Return the [X, Y] coordinate for the center point of the cell that contains the specified text.  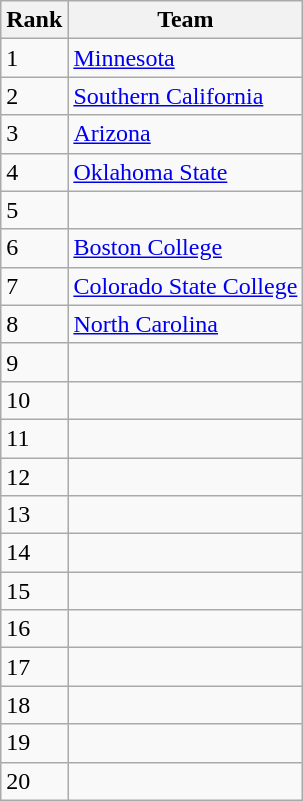
Rank [34, 20]
1 [34, 58]
13 [34, 515]
4 [34, 172]
14 [34, 553]
2 [34, 96]
8 [34, 324]
7 [34, 286]
Team [186, 20]
10 [34, 400]
17 [34, 667]
19 [34, 743]
16 [34, 629]
18 [34, 705]
Minnesota [186, 58]
Southern California [186, 96]
3 [34, 134]
9 [34, 362]
Oklahoma State [186, 172]
Arizona [186, 134]
20 [34, 781]
Colorado State College [186, 286]
11 [34, 438]
15 [34, 591]
Boston College [186, 248]
12 [34, 477]
6 [34, 248]
5 [34, 210]
North Carolina [186, 324]
